Capture the cell that displays the provided text and extract its (X, Y) central coordinate. 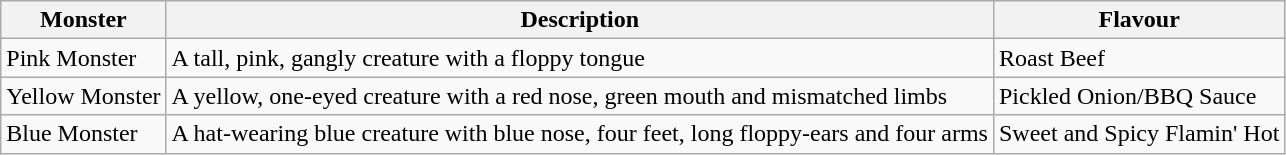
A hat-wearing blue creature with blue nose, four feet, long floppy-ears and four arms (580, 134)
Pickled Onion/BBQ Sauce (1138, 96)
Description (580, 20)
Monster (84, 20)
Flavour (1138, 20)
Sweet and Spicy Flamin' Hot (1138, 134)
Roast Beef (1138, 58)
A tall, pink, gangly creature with a floppy tongue (580, 58)
Yellow Monster (84, 96)
Blue Monster (84, 134)
A yellow, one-eyed creature with a red nose, green mouth and mismatched limbs (580, 96)
Pink Monster (84, 58)
